Output the (X, Y) coordinate of the center of the cell containing the given text.  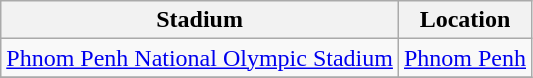
Location (464, 20)
Stadium (200, 20)
Phnom Penh National Olympic Stadium (200, 58)
Phnom Penh (464, 58)
